Detect which cell encompasses the target text, then output its (X, Y) center coordinate. 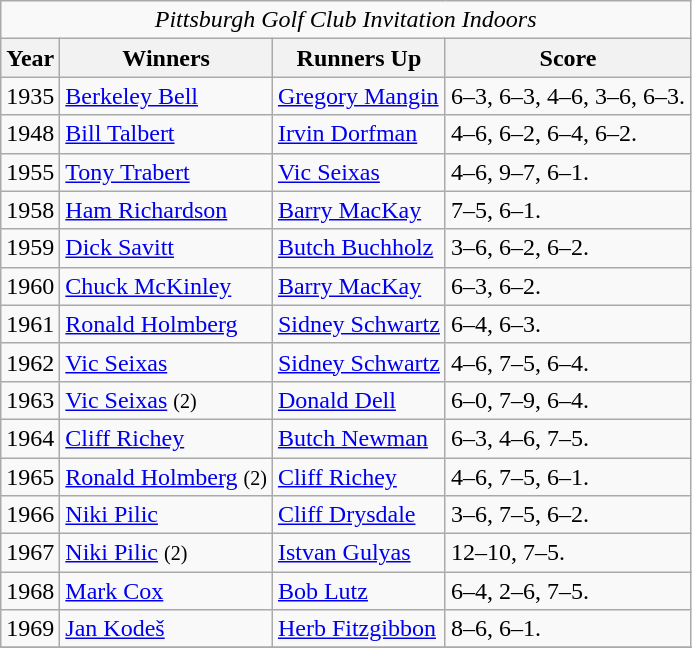
Niki Pilic (2) (166, 553)
Winners (166, 58)
6–0, 7–9, 6–4. (568, 400)
6–3, 4–6, 7–5. (568, 438)
Bob Lutz (358, 591)
4–6, 7–5, 6–4. (568, 362)
1958 (30, 210)
Mark Cox (166, 591)
3–6, 7–5, 6–2. (568, 515)
12–10, 7–5. (568, 553)
1955 (30, 172)
1965 (30, 477)
6–3, 6–2. (568, 286)
8–6, 6–1. (568, 629)
Pittsburgh Golf Club Invitation Indoors (346, 20)
Niki Pilic (166, 515)
Irvin Dorfman (358, 134)
Ronald Holmberg (2) (166, 477)
Cliff Drysdale (358, 515)
1960 (30, 286)
7–5, 6–1. (568, 210)
1962 (30, 362)
6–3, 6–3, 4–6, 3–6, 6–3. (568, 96)
4–6, 9–7, 6–1. (568, 172)
6–4, 2–6, 7–5. (568, 591)
Jan Kodeš (166, 629)
Butch Buchholz (358, 248)
Herb Fitzgibbon (358, 629)
1961 (30, 324)
4–6, 6–2, 6–4, 6–2. (568, 134)
Chuck McKinley (166, 286)
1966 (30, 515)
1967 (30, 553)
Tony Trabert (166, 172)
Dick Savitt (166, 248)
6–4, 6–3. (568, 324)
Butch Newman (358, 438)
4–6, 7–5, 6–1. (568, 477)
Berkeley Bell (166, 96)
Score (568, 58)
1959 (30, 248)
1969 (30, 629)
Istvan Gulyas (358, 553)
Donald Dell (358, 400)
Year (30, 58)
Vic Seixas (2) (166, 400)
1964 (30, 438)
1935 (30, 96)
1963 (30, 400)
3–6, 6–2, 6–2. (568, 248)
Gregory Mangin (358, 96)
Runners Up (358, 58)
Ham Richardson (166, 210)
1948 (30, 134)
Ronald Holmberg (166, 324)
1968 (30, 591)
Bill Talbert (166, 134)
